Capture the cell that displays the provided text and extract its (X, Y) central coordinate. 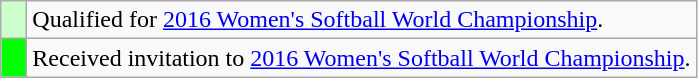
Qualified for 2016 Women's Softball World Championship. (362, 20)
Received invitation to 2016 Women's Softball World Championship. (362, 58)
